Return the [x, y] coordinate for the center point of the cell that contains the specified text.  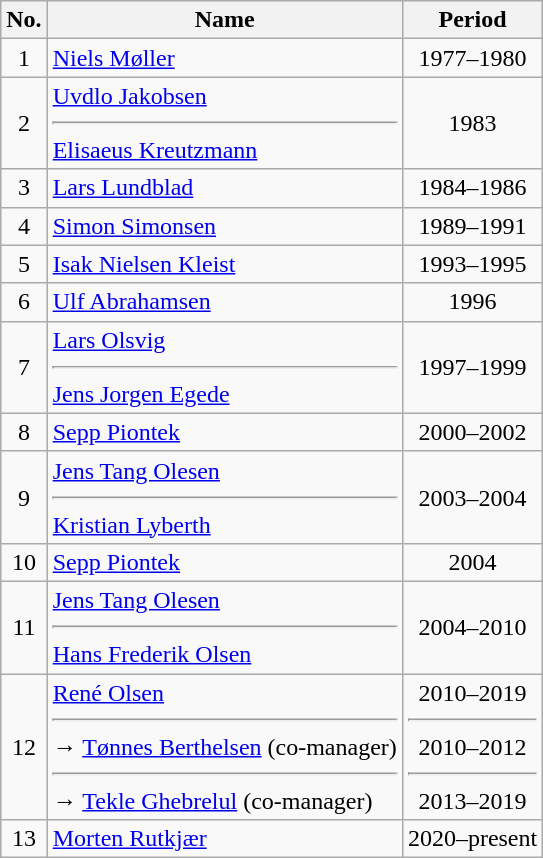
Simon Simonsen [224, 226]
5 [24, 264]
8 [24, 432]
3 [24, 188]
11 [24, 627]
10 [24, 562]
No. [24, 20]
Period [472, 20]
Uvdlo Jakobsen Elisaeus Kreutzmann [224, 123]
1997–1999 [472, 367]
12 [24, 747]
4 [24, 226]
1984–1986 [472, 188]
2003–2004 [472, 497]
1993–1995 [472, 264]
René Olsen→ Tønnes Berthelsen (co-manager)→ Tekle Ghebrelul (co-manager) [224, 747]
2 [24, 123]
9 [24, 497]
Niels Møller [224, 58]
2020–present [472, 839]
Ulf Abrahamsen [224, 302]
1989–1991 [472, 226]
2010–20192010–20122013–2019 [472, 747]
Lars Olsvig Jens Jorgen Egede [224, 367]
1996 [472, 302]
Jens Tang Olesen Kristian Lyberth [224, 497]
2004 [472, 562]
Isak Nielsen Kleist [224, 264]
Lars Lundblad [224, 188]
Morten Rutkjær [224, 839]
2000–2002 [472, 432]
Name [224, 20]
Jens Tang Olesen Hans Frederik Olsen [224, 627]
2004–2010 [472, 627]
1 [24, 58]
7 [24, 367]
6 [24, 302]
1977–1980 [472, 58]
1983 [472, 123]
13 [24, 839]
